Return [x, y] of the center of cell containing provided text 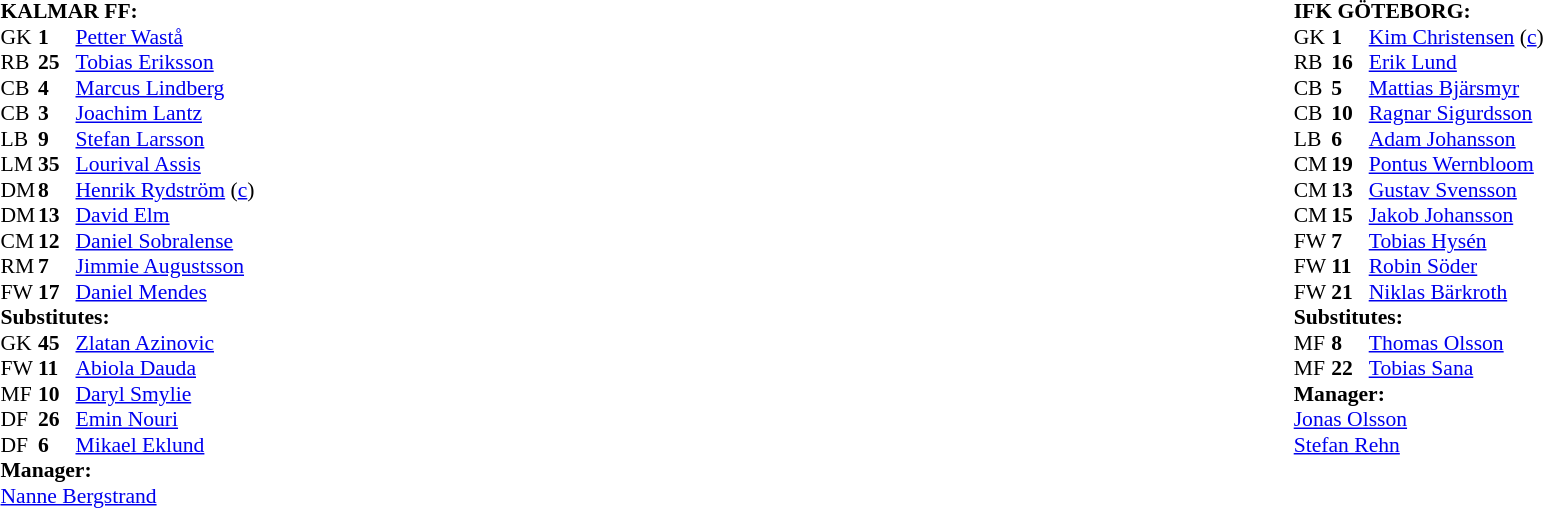
35 [57, 165]
Lourival Assis [166, 165]
Henrik Rydström (c) [166, 190]
Substitutes: [127, 317]
21 [1350, 292]
Mikael Eklund [166, 445]
Emin Nouri [166, 419]
25 [57, 63]
Marcus Lindberg [166, 88]
Daniel Mendes [166, 292]
Jimmie Augustsson [166, 267]
Daniel Sobralense [166, 241]
Zlatan Azinovic [166, 343]
12 [57, 241]
Manager: [127, 471]
26 [57, 419]
Joachim Lantz [166, 113]
17 [57, 292]
15 [1350, 215]
4 [57, 88]
5 [1350, 88]
16 [1350, 63]
3 [57, 113]
Daryl Smylie [166, 394]
Tobias Eriksson [166, 63]
LM [19, 165]
Abiola Dauda [166, 369]
Petter Wastå [166, 37]
9 [57, 139]
RM [19, 267]
19 [1350, 165]
22 [1350, 369]
David Elm [166, 215]
Stefan Larsson [166, 139]
45 [57, 343]
